Scan for the cell matching the given text and deliver its [x, y] coordinate at center. 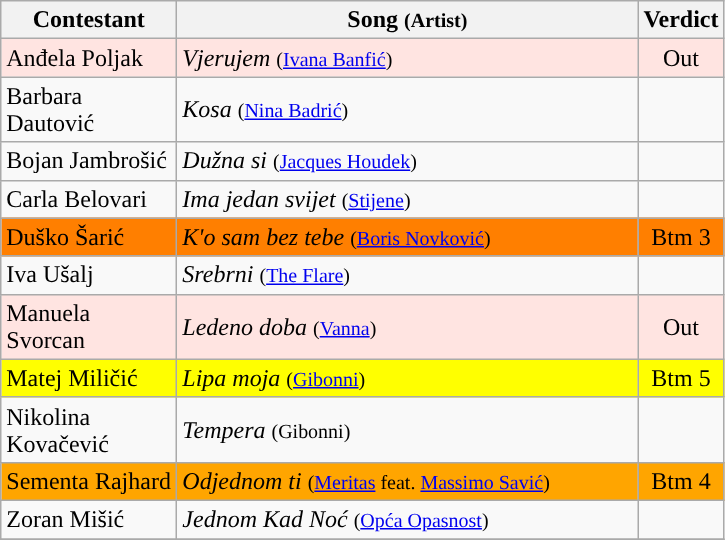
Ima jedan svijet (Stijene) [408, 199]
Song (Artist) [408, 20]
Contestant [89, 20]
Duško Šarić [89, 237]
Kosa (Nina Badrić) [408, 110]
Jednom Kad Noć (Opća Opasnost) [408, 519]
Dužna si (Jacques Houdek) [408, 161]
Btm 4 [681, 481]
Nikolina Kovačević [89, 430]
Btm 3 [681, 237]
Vjerujem (Ivana Banfić) [408, 58]
K'o sam bez tebe (Boris Novković) [408, 237]
Anđela Poljak [89, 58]
Sementa Rajhard [89, 481]
Zoran Mišić [89, 519]
Btm 5 [681, 378]
Srebrni (The Flare) [408, 275]
Carla Belovari [89, 199]
Matej Miličić [89, 378]
Manuela Svorcan [89, 326]
Verdict [681, 20]
Odjednom ti (Meritas feat. Massimo Savić) [408, 481]
Tempera (Gibonni) [408, 430]
Iva Ušalj [89, 275]
Ledeno doba (Vanna) [408, 326]
Barbara Dautović [89, 110]
Lipa moja (Gibonni) [408, 378]
Bojan Jambrošić [89, 161]
